Search for the cell housing the specified text and yield its [x, y] center coordinate. 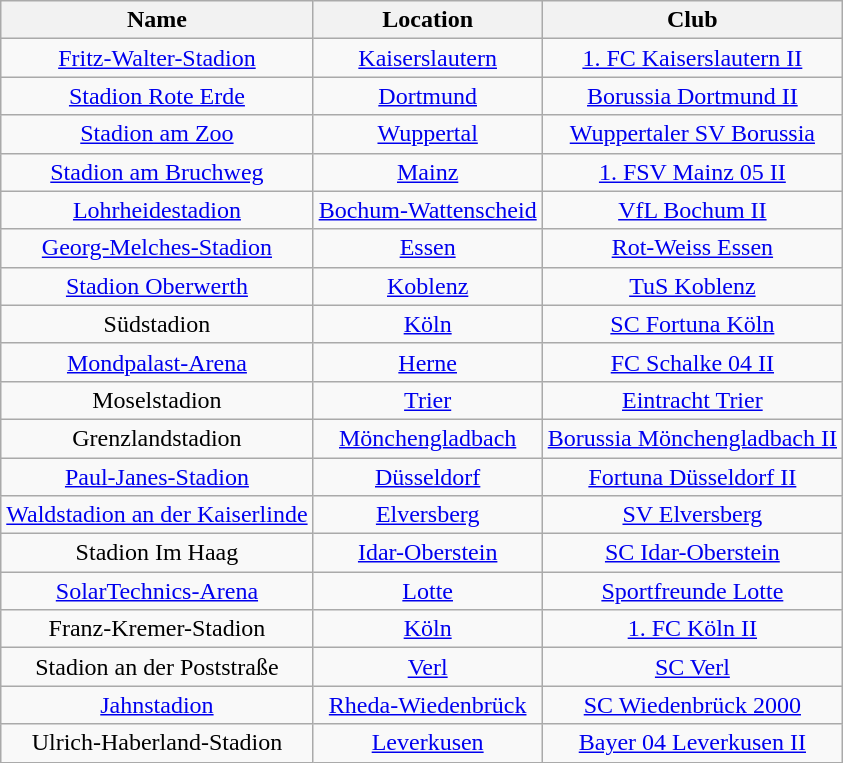
Stadion Oberwerth [157, 286]
Stadion am Zoo [157, 134]
Stadion Rote Erde [157, 96]
Düsseldorf [428, 477]
Stadion an der Poststraße [157, 667]
SV Elversberg [692, 515]
Lohrheidestadion [157, 210]
SolarTechnics-Arena [157, 591]
Sportfreunde Lotte [692, 591]
Jahnstadion [157, 705]
Fritz-Walter-Stadion [157, 58]
Bochum-Wattenscheid [428, 210]
FC Schalke 04 II [692, 362]
Waldstadion an der Kaiserlinde [157, 515]
SC Wiedenbrück 2000 [692, 705]
Name [157, 20]
1. FC Kaiserslautern II [692, 58]
SC Verl [692, 667]
Elversberg [428, 515]
Trier [428, 400]
Herne [428, 362]
TuS Koblenz [692, 286]
Verl [428, 667]
Ulrich-Haberland-Stadion [157, 743]
VfL Bochum II [692, 210]
Moselstadion [157, 400]
Südstadion [157, 324]
Rot-Weiss Essen [692, 248]
Rheda-Wiedenbrück [428, 705]
Borussia Mönchengladbach II [692, 438]
Koblenz [428, 286]
Club [692, 20]
Paul-Janes-Stadion [157, 477]
Franz-Kremer-Stadion [157, 629]
Dortmund [428, 96]
Stadion am Bruchweg [157, 172]
Wuppertal [428, 134]
Idar-Oberstein [428, 553]
Mönchengladbach [428, 438]
Mainz [428, 172]
Mondpalast-Arena [157, 362]
Wuppertaler SV Borussia [692, 134]
Location [428, 20]
Eintracht Trier [692, 400]
Fortuna Düsseldorf II [692, 477]
1. FC Köln II [692, 629]
Leverkusen [428, 743]
Kaiserslautern [428, 58]
Borussia Dortmund II [692, 96]
Essen [428, 248]
Grenzlandstadion [157, 438]
SC Fortuna Köln [692, 324]
Bayer 04 Leverkusen II [692, 743]
Lotte [428, 591]
SC Idar-Oberstein [692, 553]
Georg-Melches-Stadion [157, 248]
1. FSV Mainz 05 II [692, 172]
Stadion Im Haag [157, 553]
